Identify which cell holds the provided text, then report its [X, Y] central coordinate. 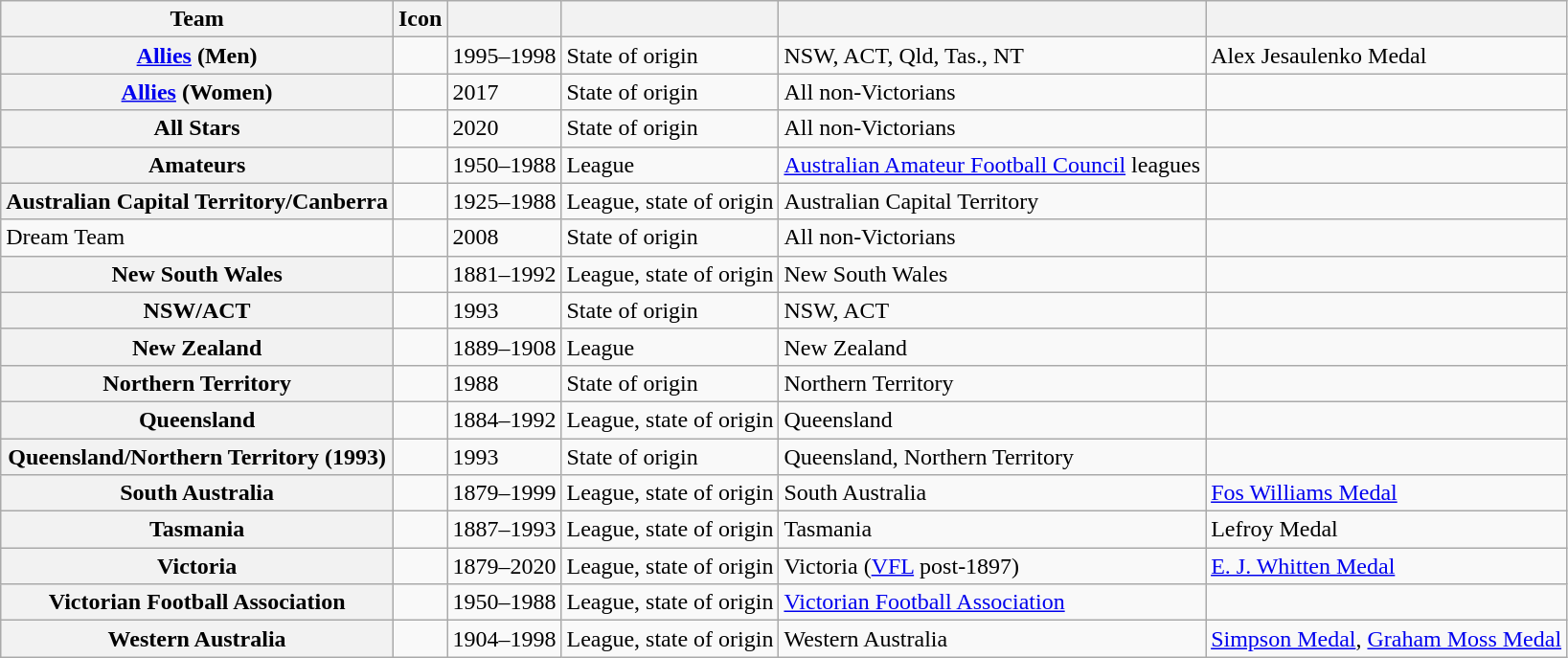
Allies (Men) [197, 56]
Australian Capital Territory/Canberra [197, 201]
Victoria (VFL post-1897) [992, 566]
1995–1998 [504, 56]
1988 [504, 383]
Australian Amateur Football Council leagues [992, 165]
Amateurs [197, 165]
1904–1998 [504, 639]
1879–1999 [504, 493]
Dream Team [197, 238]
Icon [420, 19]
Lefroy Medal [1387, 530]
All Stars [197, 128]
NSW/ACT [197, 310]
1884–1992 [504, 420]
2020 [504, 128]
Fos Williams Medal [1387, 493]
Queensland, Northern Territory [992, 457]
Alex Jesaulenko Medal [1387, 56]
1881–1992 [504, 274]
2017 [504, 92]
1879–2020 [504, 566]
Team [197, 19]
Simpson Medal, Graham Moss Medal [1387, 639]
1925–1988 [504, 201]
Allies (Women) [197, 92]
E. J. Whitten Medal [1387, 566]
Victoria [197, 566]
1889–1908 [504, 347]
NSW, ACT, Qld, Tas., NT [992, 56]
Queensland/Northern Territory (1993) [197, 457]
1887–1993 [504, 530]
2008 [504, 238]
Australian Capital Territory [992, 201]
NSW, ACT [992, 310]
